Identify which cell holds the provided text, then report its [X, Y] central coordinate. 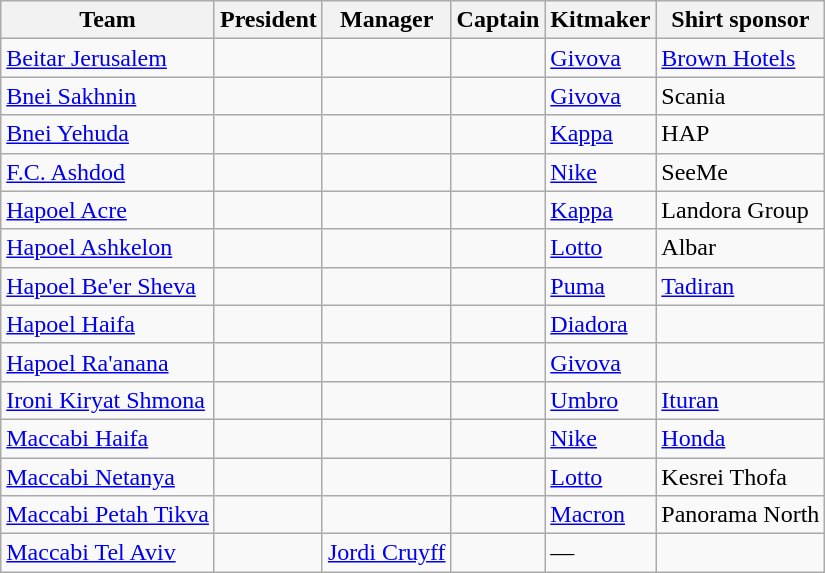
Manager [386, 20]
Hapoel Acre [108, 210]
Panorama North [740, 515]
Jordi Cruyff [386, 553]
Hapoel Ashkelon [108, 248]
Kitmaker [600, 20]
Scania [740, 96]
Beitar Jerusalem [108, 58]
HAP [740, 134]
Landora Group [740, 210]
SeeMe [740, 172]
Maccabi Petah Tikva [108, 515]
Maccabi Tel Aviv [108, 553]
Brown Hotels [740, 58]
Albar [740, 248]
President [268, 20]
Bnei Sakhnin [108, 96]
Maccabi Haifa [108, 438]
Kesrei Thofa [740, 477]
Honda [740, 438]
Ironi Kiryat Shmona [108, 400]
Puma [600, 286]
Maccabi Netanya [108, 477]
Tadiran [740, 286]
Hapoel Haifa [108, 324]
Shirt sponsor [740, 20]
Hapoel Be'er Sheva [108, 286]
Macron [600, 515]
F.C. Ashdod [108, 172]
Hapoel Ra'anana [108, 362]
Diadora [600, 324]
Bnei Yehuda [108, 134]
Team [108, 20]
Umbro [600, 400]
Ituran [740, 400]
— [600, 553]
Captain [498, 20]
